Determine the [X, Y] coordinate at the center of the cell enclosing the given text.  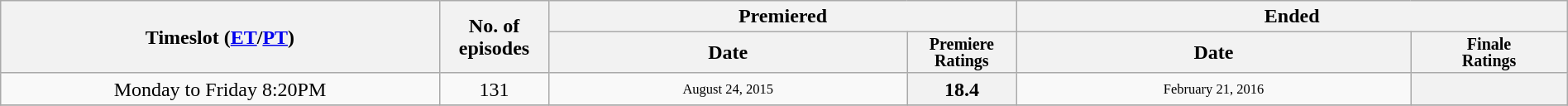
PremiereRatings [963, 53]
August 24, 2015 [728, 89]
February 21, 2016 [1214, 89]
131 [495, 89]
No. ofepisodes [495, 37]
18.4 [963, 89]
Ended [1292, 17]
Monday to Friday 8:20PM [220, 89]
FinaleRatings [1489, 53]
Timeslot (ET/PT) [220, 37]
Premiered [782, 17]
